Search for the cell housing the specified text and yield its [X, Y] center coordinate. 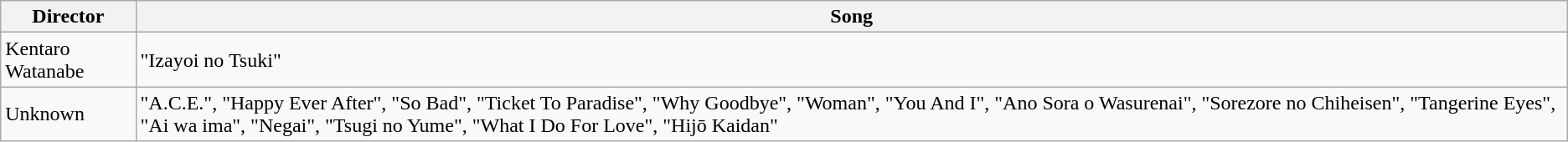
"Izayoi no Tsuki" [851, 60]
Unknown [69, 114]
Director [69, 17]
Kentaro Watanabe [69, 60]
Song [851, 17]
